Return the (x, y) coordinate for the center point of the cell that contains the specified text.  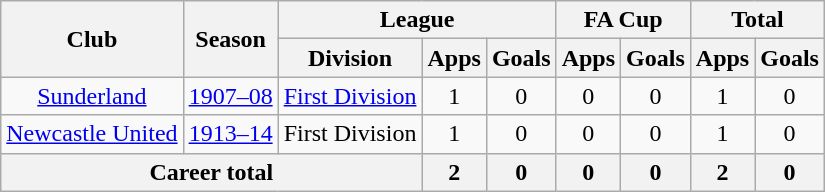
Career total (212, 172)
Sunderland (92, 96)
Total (757, 20)
Club (92, 39)
Newcastle United (92, 134)
Division (350, 58)
1907–08 (230, 96)
League (417, 20)
Season (230, 39)
1913–14 (230, 134)
FA Cup (623, 20)
